Pinpoint the cell where the given text exists, returning its [x, y] midpoint coordinate. 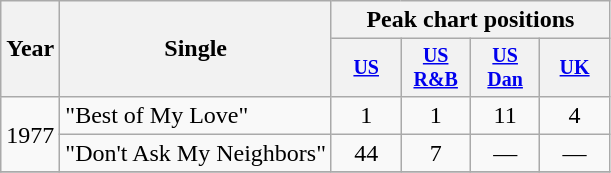
US [366, 68]
11 [504, 115]
1977 [30, 134]
44 [366, 153]
7 [436, 153]
USDan [504, 68]
UK [574, 68]
Peak chart positions [470, 20]
USR&B [436, 68]
4 [574, 115]
Single [196, 49]
"Best of My Love" [196, 115]
Year [30, 49]
"Don't Ask My Neighbors" [196, 153]
